Identify which cell holds the provided text, then report its [X, Y] central coordinate. 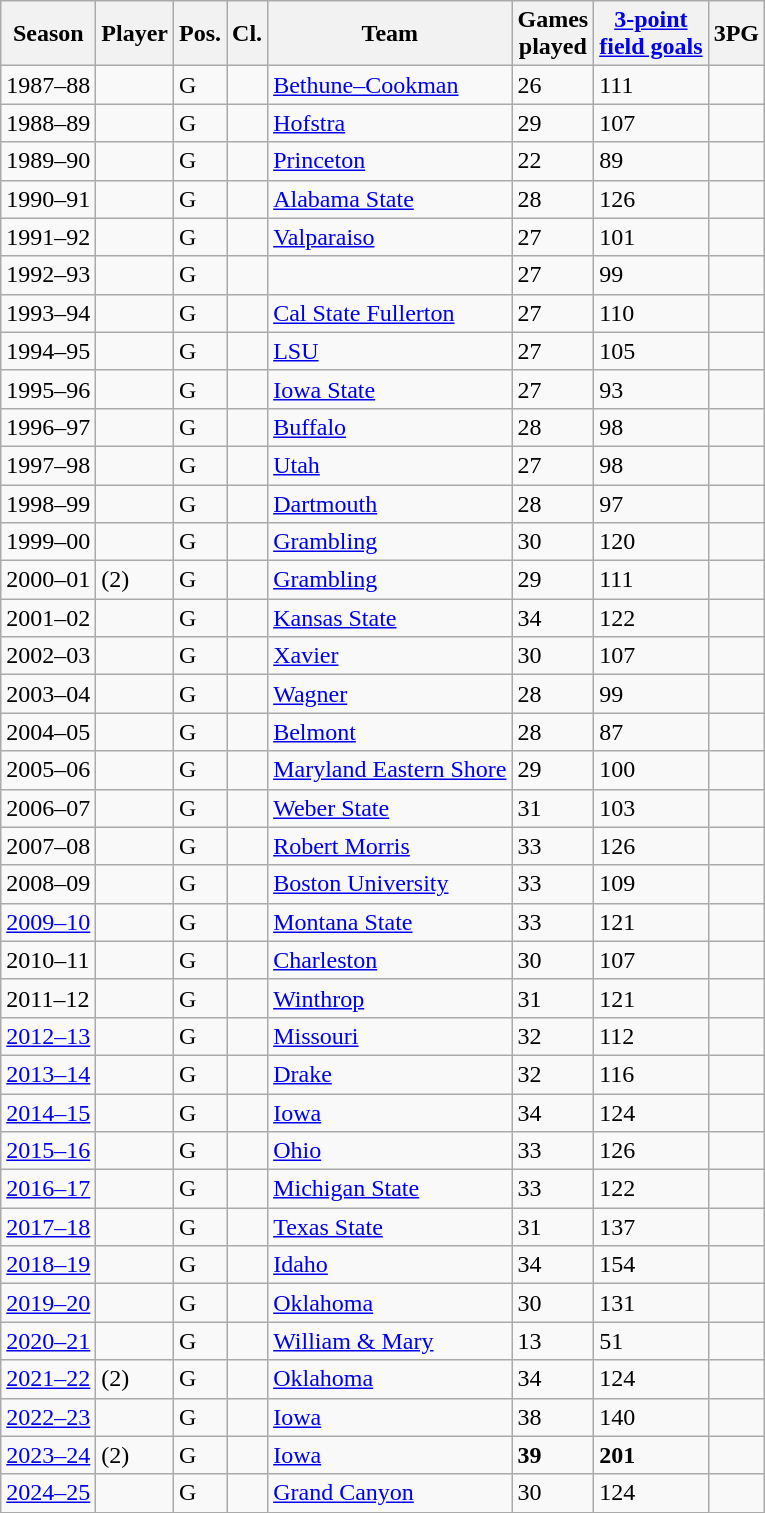
89 [651, 161]
2004–05 [48, 732]
2003–04 [48, 694]
1990–91 [48, 199]
Cal State Fullerton [390, 313]
51 [651, 1341]
Utah [390, 465]
Pos. [200, 34]
2022–23 [48, 1417]
1997–98 [48, 465]
109 [651, 884]
2014–15 [48, 1113]
2009–10 [48, 922]
87 [651, 732]
26 [553, 85]
2018–19 [48, 1265]
Maryland Eastern Shore [390, 770]
Drake [390, 1074]
Montana State [390, 922]
110 [651, 313]
38 [553, 1417]
2015–16 [48, 1151]
Bethune–Cookman [390, 85]
Belmont [390, 732]
2019–20 [48, 1303]
Weber State [390, 808]
Valparaiso [390, 237]
Idaho [390, 1265]
1987–88 [48, 85]
1992–93 [48, 275]
2010–11 [48, 960]
105 [651, 351]
Alabama State [390, 199]
140 [651, 1417]
201 [651, 1455]
1996–97 [48, 427]
112 [651, 1036]
116 [651, 1074]
Player [135, 34]
2017–18 [48, 1227]
Xavier [390, 656]
Buffalo [390, 427]
Dartmouth [390, 503]
Robert Morris [390, 846]
William & Mary [390, 1341]
Hofstra [390, 123]
2023–24 [48, 1455]
2013–14 [48, 1074]
Boston University [390, 884]
2020–21 [48, 1341]
137 [651, 1227]
Wagner [390, 694]
2011–12 [48, 998]
Missouri [390, 1036]
1993–94 [48, 313]
2000–01 [48, 580]
22 [553, 161]
2008–09 [48, 884]
100 [651, 770]
2012–13 [48, 1036]
1995–96 [48, 389]
1989–90 [48, 161]
1991–92 [48, 237]
Michigan State [390, 1189]
2001–02 [48, 618]
2002–03 [48, 656]
Charleston [390, 960]
39 [553, 1455]
2007–08 [48, 846]
1994–95 [48, 351]
Team [390, 34]
2016–17 [48, 1189]
Iowa State [390, 389]
1998–99 [48, 503]
103 [651, 808]
Kansas State [390, 618]
LSU [390, 351]
101 [651, 237]
3PG [736, 34]
2021–22 [48, 1379]
Grand Canyon [390, 1493]
3-pointfield goals [651, 34]
2024–25 [48, 1493]
97 [651, 503]
Cl. [248, 34]
120 [651, 542]
154 [651, 1265]
1988–89 [48, 123]
Gamesplayed [553, 34]
Texas State [390, 1227]
Season [48, 34]
93 [651, 389]
2006–07 [48, 808]
131 [651, 1303]
Winthrop [390, 998]
13 [553, 1341]
Ohio [390, 1151]
1999–00 [48, 542]
Princeton [390, 161]
2005–06 [48, 770]
